Scan for the cell matching the given text and deliver its (x, y) coordinate at center. 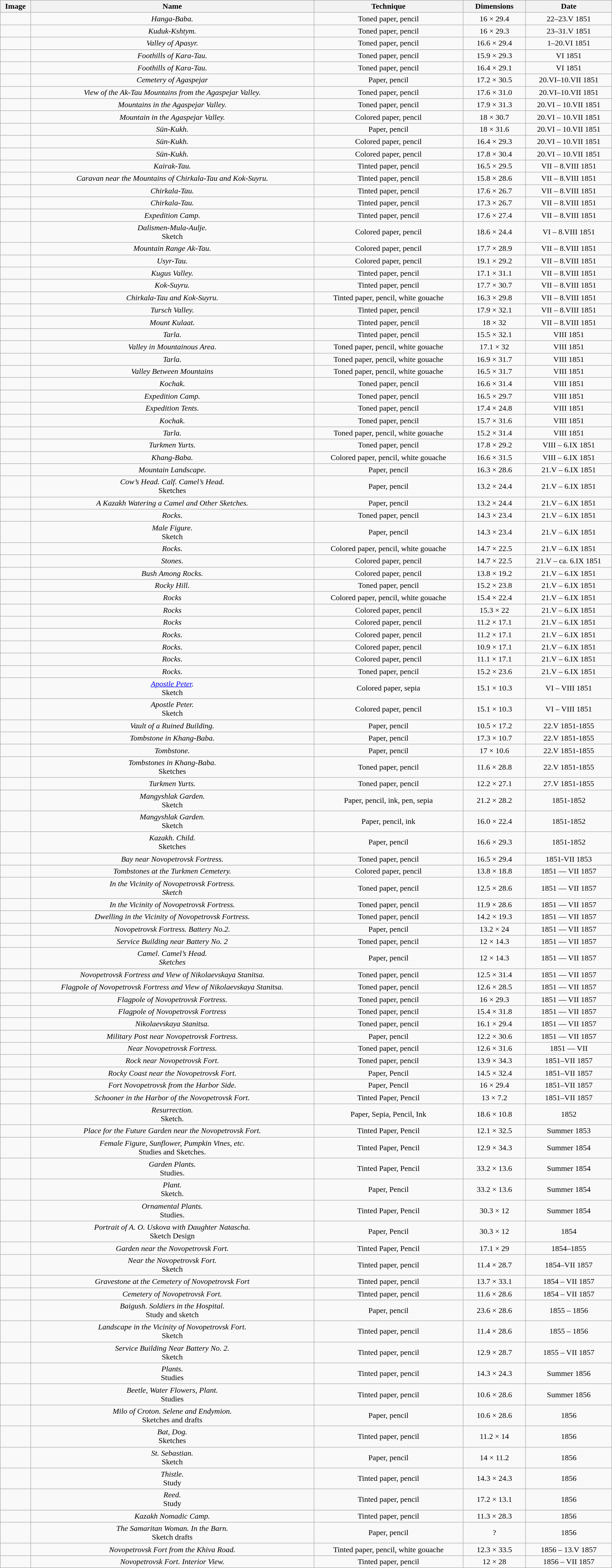
Rocky Hill. (172, 586)
Cemetery of Novopetrovsk Fort. (172, 1294)
Expedition Tents. (172, 408)
17.1 × 31.1 (494, 273)
13.7 × 33.1 (494, 1281)
15.2 × 31.4 (494, 433)
1856 – VII 1857 (569, 1562)
18 × 30.7 (494, 117)
Fort Novopetrovsk from the Harbor Side. (172, 1085)
Male Figure. Sketch (172, 532)
Rocky Coast near the Novopetrovsk Fort. (172, 1073)
17.3 × 26.7 (494, 203)
16.4 × 29.3 (494, 141)
Novopetrovsk Fort from the Khiva Road. (172, 1549)
Resurrection. Sketch. (172, 1114)
Tombstones in Khang-Baba.Sketches (172, 767)
16.9 × 31.7 (494, 359)
Stones. (172, 561)
13.8 × 18.8 (494, 871)
Plants.Studies (172, 1373)
Place for the Future Garden near the Novopetrovsk Fort. (172, 1131)
Landscape in the Vicinity of Novopetrovsk Fort.Sketch (172, 1331)
Service Building Near Battery No. 2.Sketch (172, 1353)
15.9 × 29.3 (494, 56)
Cow’s Head. Calf. Camel’s Head. Sketches (172, 486)
VI – 8.VIII 1851 (569, 232)
Valley in Mountainous Area. (172, 347)
12.5 × 31.4 (494, 975)
Tombstone in Khang-Baba. (172, 738)
Tombstones at the Turkmen Cemetery. (172, 871)
10.9 × 17.1 (494, 647)
11.6 × 28.6 (494, 1294)
Female Figure, Sunflower, Pumpkin Vines, etc. Studies and Sketches. (172, 1147)
16.5 × 31.7 (494, 372)
Gravestone at the Cemetery of Novopetrovsk Fort (172, 1281)
1–20.VI 1851 (569, 43)
Bat, Dog.Sketches (172, 1437)
Valley Between Mountains (172, 372)
Vault of a Ruined Building. (172, 726)
In the Vicinity of Novopetrovsk Fortress. (172, 905)
14.5 × 32.4 (494, 1073)
1852 (569, 1114)
Chirkala-Tau and Kok-Suyru. (172, 298)
14.2 × 19.3 (494, 917)
17.8 × 30.4 (494, 154)
16.5 × 29.4 (494, 859)
Mountain Landscape. (172, 470)
1851-VII 1853 (569, 859)
11.1 × 17.1 (494, 659)
17.1 × 29 (494, 1248)
16.6 × 29.3 (494, 843)
Kuduk-Kshtym. (172, 31)
13.8 × 19.2 (494, 573)
17.8 × 29.2 (494, 445)
11.2 × 14 (494, 1437)
12.5 × 28.6 (494, 888)
14 × 11.2 (494, 1457)
Reed.Study (172, 1499)
19.1 × 29.2 (494, 261)
18.6 × 24.4 (494, 232)
Flagpole of Novopetrovsk Fortress. (172, 999)
Schooner in the Harbor of the Novopetrovsk Fort. (172, 1098)
Portrait of A. O. Uskova with Daughter Natascha. Sketch Design (172, 1231)
Novopetrovsk Fortress and View of Nikolaevskaya Stanitsa. (172, 975)
Name (172, 6)
16.6 × 31.4 (494, 384)
Hanga-Baba. (172, 19)
11.6 × 28.8 (494, 767)
Camel. Camel’s Head. Sketches (172, 958)
View of the Ak-Tau Mountains from the Agaspejar Valley. (172, 92)
Valley of Apasyr. (172, 43)
Summer 1853 (569, 1131)
16.6 × 31.5 (494, 457)
Colored paper, sepia (388, 688)
17.1 × 32 (494, 347)
Flagpole of Novopetrovsk Fortress and View of Nikolaevskaya Stanitsa. (172, 987)
Military Post near Novopetrovsk Fortress. (172, 1036)
13.2 × 24 (494, 929)
18 × 32 (494, 322)
11.9 × 28.6 (494, 905)
Tombstone. (172, 750)
27.V 1851-1855 (569, 784)
17.4 × 24.8 (494, 408)
17.9 × 32.1 (494, 310)
15.4 × 22.4 (494, 598)
Near the Novopetrovsk Fort. Sketch (172, 1265)
15.7 × 31.6 (494, 421)
Paper, Sepia, Pencil, Ink (388, 1114)
16.5 × 29.7 (494, 396)
Bay near Novopetrovsk Fortress. (172, 859)
Paper, pencil, ink, pen, sepia (388, 800)
Service Building near Battery No. 2 (172, 941)
17.6 × 31.0 (494, 92)
18.6 × 10.8 (494, 1114)
Ornamental Plants. Studies. (172, 1211)
Paper, pencil, ink (388, 821)
Thistle.Study (172, 1479)
Near Novopetrovsk Fortress. (172, 1049)
16.3 × 29.8 (494, 298)
Date (569, 6)
Caravan near the Mountains of Chirkala-Tau and Kok-Suyru. (172, 179)
Rock near Novopetrovsk Fort. (172, 1061)
In the Vicinity of Novopetrovsk Fortress. Sketch (172, 888)
? (494, 1533)
17 × 10.6 (494, 750)
12.2 × 30.6 (494, 1036)
12 × 28 (494, 1562)
17.7 × 28.9 (494, 249)
Cemetery of Agaspejar (172, 80)
The Samaritan Woman. In the Barn.Sketch drafts (172, 1533)
Baigush. Soldiers in the Hospital.Study and sketch (172, 1311)
17.2 × 30.5 (494, 80)
Usyr-Tau. (172, 261)
12.9 × 28.7 (494, 1353)
21.V – ca. 6.IX 1851 (569, 561)
A Kazakh Watering a Camel and Other Sketches. (172, 503)
1854–VII 1857 (569, 1265)
16.1 × 29.4 (494, 1024)
Mountains in the Agaspejar Valley. (172, 105)
10.5 × 17.2 (494, 726)
18 × 31.6 (494, 129)
Novopetrovsk Fort. Interior View. (172, 1562)
17.6 × 26.7 (494, 191)
17.9 × 31.3 (494, 105)
16.5 × 29.5 (494, 166)
Dwelling in the Vicinity of Novopetrovsk Fortress. (172, 917)
17.2 × 13.1 (494, 1499)
Kazakh. Child.Sketches (172, 843)
11.4 × 28.6 (494, 1331)
16.4 × 29.1 (494, 68)
Image (15, 6)
1855 – VII 1857 (569, 1353)
Mountain Range Ak-Tau. (172, 249)
12.2 × 27.1 (494, 784)
15.4 × 31.8 (494, 1011)
Novopetrovsk Fortress. Battery No.2. (172, 929)
23–31.V 1851 (569, 31)
Tursch Valley. (172, 310)
16.0 × 22.4 (494, 821)
Milo of Croton. Selene and Endymion.Sketches and drafts (172, 1415)
12.3 × 33.5 (494, 1549)
12.1 × 32.5 (494, 1131)
21.2 × 28.2 (494, 800)
11.4 × 28.7 (494, 1265)
1856 – 13.V 1857 (569, 1549)
17.6 × 27.4 (494, 215)
13 × 7.2 (494, 1098)
Kairak-Tau. (172, 166)
16.6 × 29.4 (494, 43)
Kazakh Nomadic Camp. (172, 1516)
Technique (388, 6)
17.7 × 30.7 (494, 285)
Mountain in the Agaspejar Valley. (172, 117)
Dalismen-Mula-Aulje. Sketch (172, 232)
Dimensions (494, 6)
1854 (569, 1231)
11.3 × 28.3 (494, 1516)
17.3 × 10.7 (494, 738)
St. Sebastian.Sketch (172, 1457)
Mount Kulaat. (172, 322)
Bush Among Rocks. (172, 573)
1854–1855 (569, 1248)
16.3 × 28.6 (494, 470)
12.6 × 31.6 (494, 1049)
12.6 × 28.5 (494, 987)
Plant. Sketch. (172, 1189)
13.9 × 34.3 (494, 1061)
15.3 × 22 (494, 610)
Garden near the Novopetrovsk Fort. (172, 1248)
12.9 × 34.3 (494, 1147)
15.5 × 32.1 (494, 334)
Nikolaevskaya Stanitsa. (172, 1024)
15.2 × 23.6 (494, 671)
Kugus Valley. (172, 273)
Beetle, Water Flowers, Plant.Studies (172, 1395)
Garden Plants. Studies. (172, 1169)
Kok-Suyru. (172, 285)
Khang-Baba. (172, 457)
Flagpole of Novopetrovsk Fortress (172, 1011)
1851 — VII (569, 1049)
15.8 × 28.6 (494, 179)
15.2 × 23.8 (494, 586)
23.6 × 28.6 (494, 1311)
22–23.V 1851 (569, 19)
